For the text-containing cell, return its midpoint in [X, Y] coordinate format. 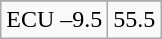
55.5 [134, 20]
ECU –9.5 [54, 20]
